Determine the [x, y] coordinate at the center of the cell enclosing the given text.  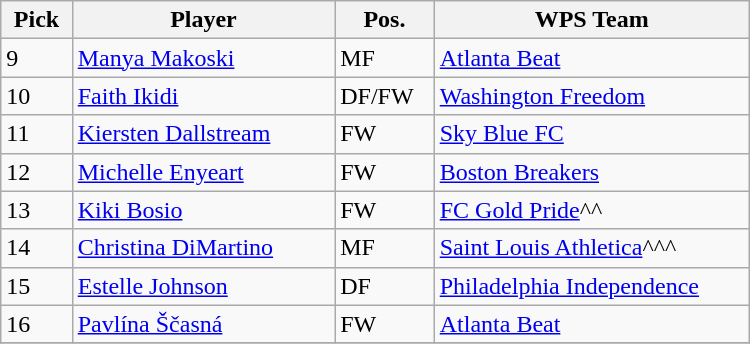
Pavlína Ščasná [203, 324]
Player [203, 20]
10 [36, 96]
Pick [36, 20]
Pos. [384, 20]
Manya Makoski [203, 58]
9 [36, 58]
13 [36, 210]
14 [36, 248]
Christina DiMartino [203, 248]
Faith Ikidi [203, 96]
Kiki Bosio [203, 210]
WPS Team [592, 20]
Washington Freedom [592, 96]
Philadelphia Independence [592, 286]
15 [36, 286]
DF [384, 286]
FC Gold Pride^^ [592, 210]
12 [36, 172]
Kiersten Dallstream [203, 134]
Michelle Enyeart [203, 172]
11 [36, 134]
16 [36, 324]
Sky Blue FC [592, 134]
DF/FW [384, 96]
Estelle Johnson [203, 286]
Boston Breakers [592, 172]
Saint Louis Athletica^^^ [592, 248]
